Detect which cell encompasses the target text, then output its (x, y) center coordinate. 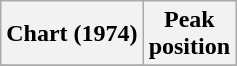
Chart (1974) (72, 34)
Peakposition (189, 34)
